Extract the (x, y) coordinate from the center of the cell holding the provided text.  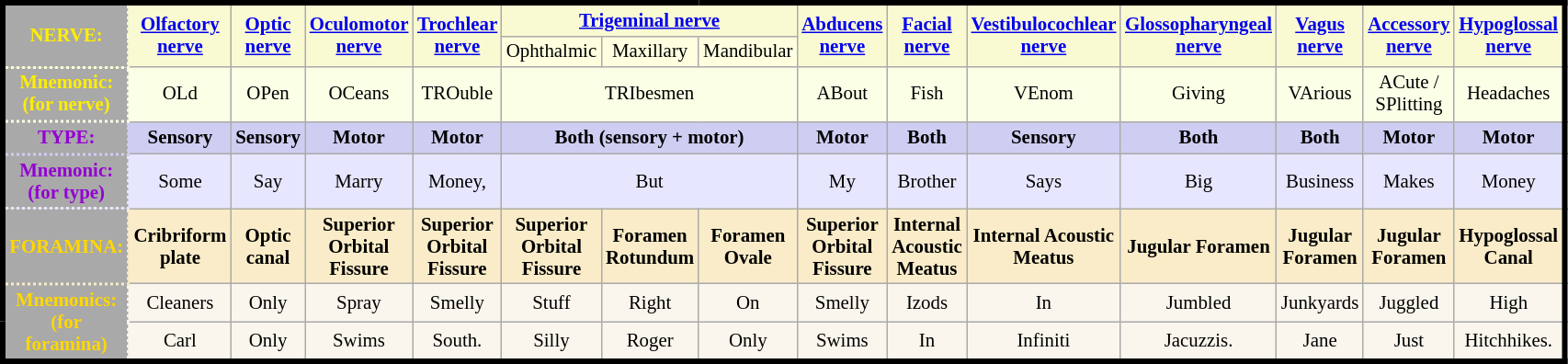
TYPE: (66, 138)
Business (1320, 182)
Money, (458, 182)
FORAMINA: (66, 246)
Abducens nerve (842, 35)
Ophthalmic (551, 51)
Cribriform plate (180, 246)
ACute / SPlitting (1408, 94)
Stuff (551, 303)
Mnemonics:(for foramina) (66, 324)
Mnemonic:(for nerve) (66, 94)
Infiniti (1044, 342)
Jacuzzis. (1199, 342)
Hypoglossal nerve (1509, 35)
Say (268, 182)
Oculomotor nerve (358, 35)
Glossopharyngeal nerve (1199, 35)
Marry (358, 182)
Giving (1199, 94)
Accessory nerve (1408, 35)
Juggled (1408, 303)
Brother (926, 182)
NERVE: (66, 35)
Mnemonic: (for type) (66, 182)
Jumbled (1199, 303)
OCeans (358, 94)
Spray (358, 303)
Mandibular (748, 51)
Hitchhikes. (1509, 342)
Roger (650, 342)
Foramen Rotundum (650, 246)
Hypoglossal Canal (1509, 246)
On (748, 303)
High (1509, 303)
Big (1199, 182)
My (842, 182)
Trigeminal nerve (650, 19)
But (650, 182)
TROuble (458, 94)
Optic canal (268, 246)
Foramen Ovale (748, 246)
Says (1044, 182)
Fish (926, 94)
Olfactory nerve (180, 35)
Headaches (1509, 94)
TRIbesmen (650, 94)
South. (458, 342)
Both (sensory + motor) (650, 138)
Silly (551, 342)
OLd (180, 94)
VEnom (1044, 94)
Trochlear nerve (458, 35)
VArious (1320, 94)
Izods (926, 303)
Makes (1408, 182)
Junkyards (1320, 303)
Money (1509, 182)
Maxillary (650, 51)
Some (180, 182)
Right (650, 303)
Just (1408, 342)
Optic nerve (268, 35)
Vagus nerve (1320, 35)
Carl (180, 342)
OPen (268, 94)
Jane (1320, 342)
Facial nerve (926, 35)
ABout (842, 94)
Vestibulocochlear nerve (1044, 35)
Cleaners (180, 303)
